Capture the cell that displays the provided text and extract its [x, y] central coordinate. 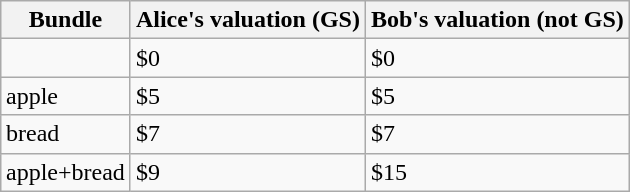
$15 [497, 172]
Bob's valuation (not GS) [497, 20]
Bundle [66, 20]
Alice's valuation (GS) [248, 20]
bread [66, 134]
apple [66, 96]
$9 [248, 172]
apple+bread [66, 172]
